For the text-containing cell, return its midpoint in (x, y) coordinate format. 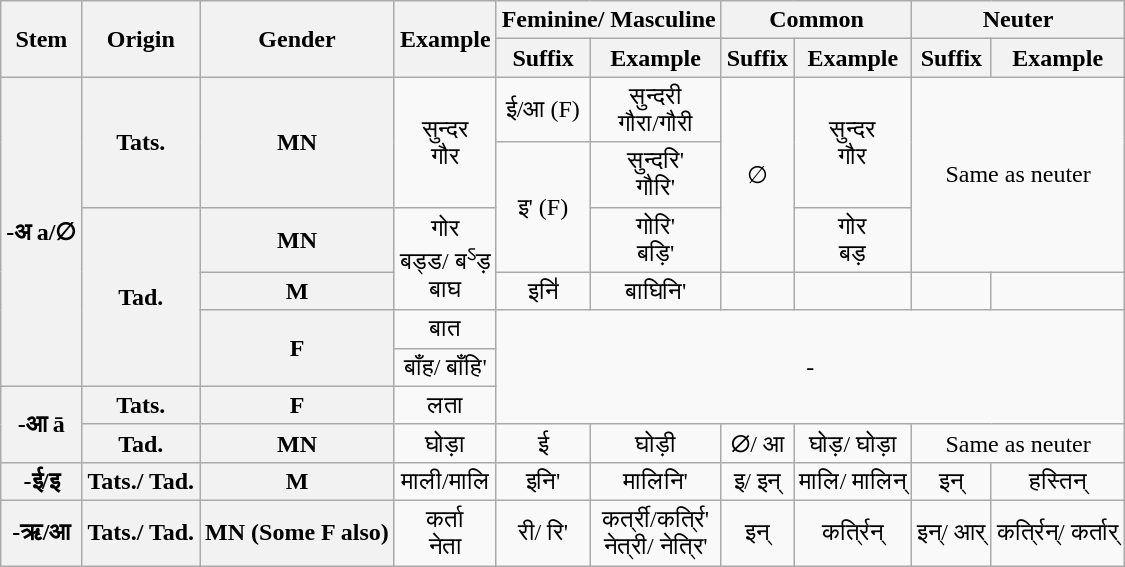
∅/ आ (757, 443)
- (810, 367)
लता (445, 405)
गोरबड़ (853, 240)
-अ a/∅ (42, 232)
माली/मालि (445, 481)
बाघिनि' (656, 291)
MN (Some F also) (298, 532)
इनि॑ (543, 291)
घोड़ी (656, 443)
सुन्दरीगौरा/गौरी (656, 110)
-ई/इ (42, 481)
Common (816, 20)
इनि' (543, 481)
बात (445, 329)
इन्/ आर् (952, 532)
Origin (141, 39)
गोरबड्ड/ बऽड़बाघ (445, 258)
सुन्दरि'गौरि' (656, 174)
Stem (42, 39)
मालिनि' (656, 481)
इ' (F) (543, 207)
गोरि'बड़ि' (656, 240)
घोड़/ घोड़ा (853, 443)
कर्त्रिन् (853, 532)
Gender (298, 39)
Feminine/ Masculine (608, 20)
कर्त्रिन्/ कर्तार् (1058, 532)
कर्त्री/कर्त्रि'नेत्री/ नेत्रि' (656, 532)
हस्तिन् (1058, 481)
-आ ā (42, 424)
∅ (757, 174)
घोड़ा (445, 443)
बाँह/ बाँहि' (445, 367)
कर्तानेता (445, 532)
मालि/ मालिन् (853, 481)
ई/आ (F) (543, 110)
-ऋ/आ (42, 532)
ई (543, 443)
इ/ इन् (757, 481)
री/ रि' (543, 532)
Neuter (1018, 20)
